Determine the [X, Y] coordinate at the center of the cell enclosing the given text.  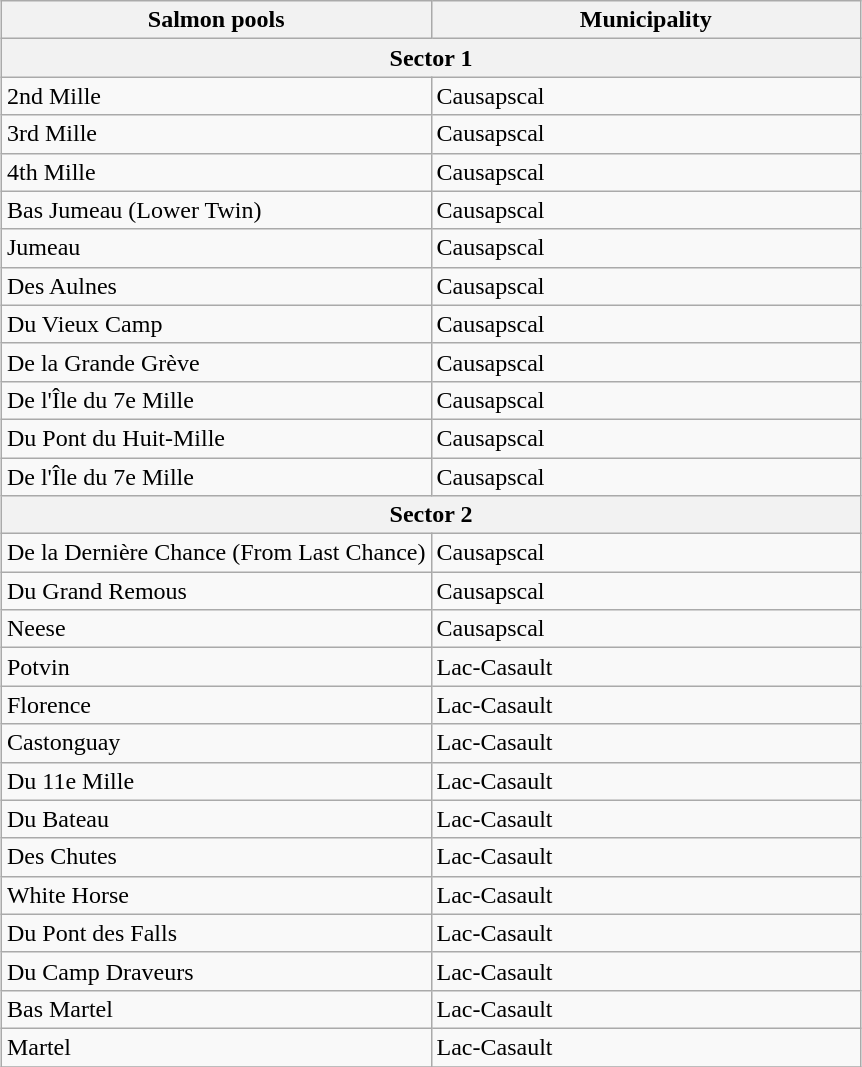
Du Grand Remous [216, 591]
Des Aulnes [216, 286]
Des Chutes [216, 857]
Du Pont des Falls [216, 933]
Neese [216, 629]
Potvin [216, 667]
Sector 1 [430, 58]
Sector 2 [430, 515]
De la Grande Grève [216, 362]
Florence [216, 705]
Castonguay [216, 743]
Municipality [646, 20]
Bas Martel [216, 1009]
Jumeau [216, 248]
De la Dernière Chance (From Last Chance) [216, 553]
Du Camp Draveurs [216, 971]
Du Bateau [216, 819]
4th Mille [216, 172]
Salmon pools [216, 20]
3rd Mille [216, 134]
2nd Mille [216, 96]
Du 11e Mille [216, 781]
Du Vieux Camp [216, 324]
Du Pont du Huit-Mille [216, 438]
Bas Jumeau (Lower Twin) [216, 210]
White Horse [216, 895]
Martel [216, 1047]
